Locate the cell with the specified text and output its [X, Y] center coordinate. 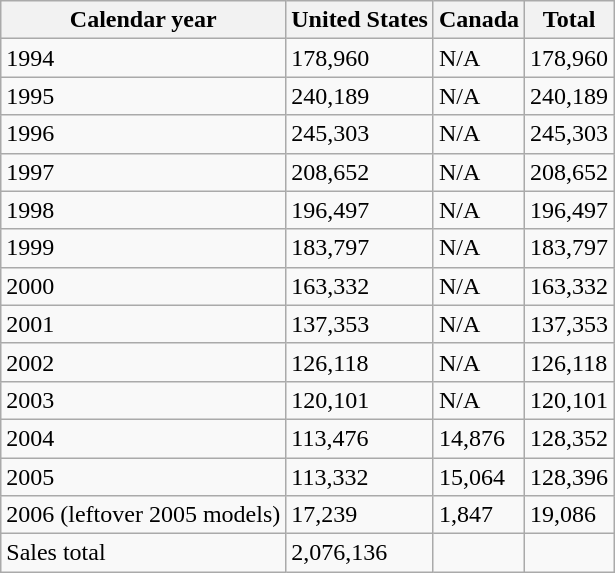
128,396 [570, 477]
113,476 [360, 438]
Canada [478, 20]
1995 [144, 96]
2002 [144, 362]
17,239 [360, 515]
2004 [144, 438]
2,076,136 [360, 553]
1996 [144, 134]
1998 [144, 210]
2006 (leftover 2005 models) [144, 515]
1999 [144, 248]
2001 [144, 324]
Total [570, 20]
14,876 [478, 438]
113,332 [360, 477]
128,352 [570, 438]
Sales total [144, 553]
1,847 [478, 515]
1994 [144, 58]
Calendar year [144, 20]
15,064 [478, 477]
2003 [144, 400]
1997 [144, 172]
2000 [144, 286]
United States [360, 20]
19,086 [570, 515]
2005 [144, 477]
